Locate the cell with the specified text and output its (X, Y) center coordinate. 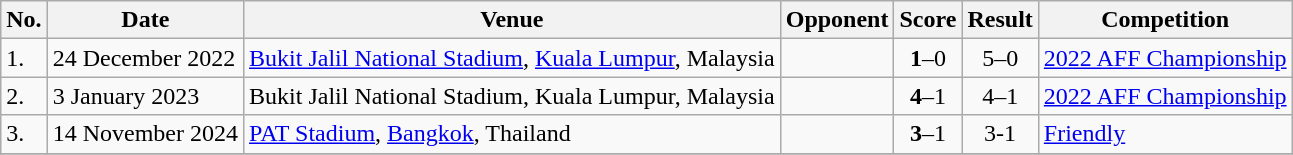
Friendly (1165, 134)
Date (145, 20)
24 December 2022 (145, 58)
Score (928, 20)
3-1 (1000, 134)
Opponent (837, 20)
3. (24, 134)
PAT Stadium, Bangkok, Thailand (512, 134)
5–0 (1000, 58)
Result (1000, 20)
3–1 (928, 134)
1. (24, 58)
1–0 (928, 58)
14 November 2024 (145, 134)
3 January 2023 (145, 96)
2. (24, 96)
Competition (1165, 20)
Venue (512, 20)
No. (24, 20)
